Determine the (x, y) coordinate at the center of the cell enclosing the given text.  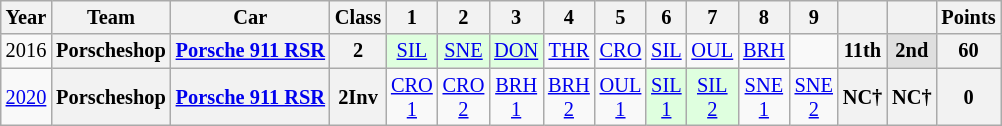
2nd (912, 51)
2020 (26, 97)
SNE1 (764, 97)
6 (666, 17)
SIL2 (712, 97)
Class (358, 17)
0 (968, 97)
Car (250, 17)
2Inv (358, 97)
Points (968, 17)
60 (968, 51)
BRH2 (569, 97)
BRH1 (516, 97)
SNE2 (814, 97)
CRO2 (464, 97)
OUL1 (621, 97)
2016 (26, 51)
1 (412, 17)
THR (569, 51)
DON (516, 51)
4 (569, 17)
Year (26, 17)
5 (621, 17)
7 (712, 17)
3 (516, 17)
OUL (712, 51)
CRO1 (412, 97)
SIL1 (666, 97)
SNE (464, 51)
CRO (621, 51)
11th (862, 51)
Team (111, 17)
BRH (764, 51)
9 (814, 17)
8 (764, 17)
